Identify which cell holds the provided text, then report its (x, y) central coordinate. 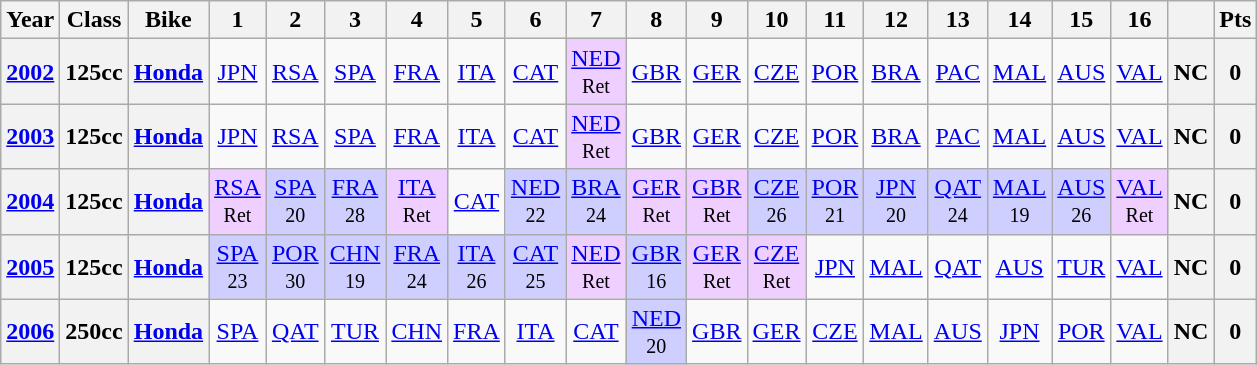
5 (477, 20)
RSARet (238, 202)
2005 (30, 266)
4 (417, 20)
2 (295, 20)
SPA20 (295, 202)
GBR16 (656, 266)
8 (656, 20)
16 (1140, 20)
POR21 (835, 202)
FRA24 (417, 266)
2003 (30, 136)
3 (355, 20)
CAT25 (535, 266)
10 (776, 20)
Pts (1236, 20)
BRA24 (596, 202)
VALRet (1140, 202)
CHN19 (355, 266)
NED20 (656, 332)
SPA23 (238, 266)
13 (958, 20)
GBRRet (717, 202)
NED22 (535, 202)
6 (535, 20)
9 (717, 20)
JPN20 (896, 202)
11 (835, 20)
Year (30, 20)
MAL19 (1019, 202)
15 (1082, 20)
POR30 (295, 266)
CZE26 (776, 202)
Bike (168, 20)
2004 (30, 202)
CZERet (776, 266)
FRA28 (355, 202)
QAT24 (958, 202)
ITA26 (477, 266)
14 (1019, 20)
250cc (94, 332)
2002 (30, 72)
12 (896, 20)
Class (94, 20)
1 (238, 20)
2006 (30, 332)
AUS26 (1082, 202)
CHN (417, 332)
ITARet (417, 202)
7 (596, 20)
